Pinpoint the cell where the given text exists, returning its [x, y] midpoint coordinate. 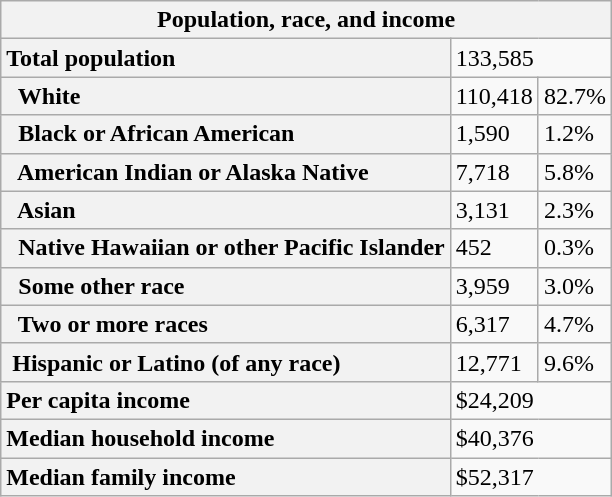
Total population [226, 58]
452 [494, 248]
1.2% [574, 134]
Black or African American [226, 134]
Two or more races [226, 324]
Asian [226, 210]
7,718 [494, 172]
9.6% [574, 362]
3,131 [494, 210]
Median family income [226, 477]
Per capita income [226, 400]
1,590 [494, 134]
3.0% [574, 286]
$52,317 [530, 477]
5.8% [574, 172]
Population, race, and income [306, 20]
Native Hawaiian or other Pacific Islander [226, 248]
2.3% [574, 210]
82.7% [574, 96]
$40,376 [530, 438]
6,317 [494, 324]
110,418 [494, 96]
$24,209 [530, 400]
12,771 [494, 362]
Hispanic or Latino (of any race) [226, 362]
American Indian or Alaska Native [226, 172]
3,959 [494, 286]
Median household income [226, 438]
White [226, 96]
4.7% [574, 324]
Some other race [226, 286]
0.3% [574, 248]
133,585 [530, 58]
